Locate the cell with the specified text and output its [X, Y] center coordinate. 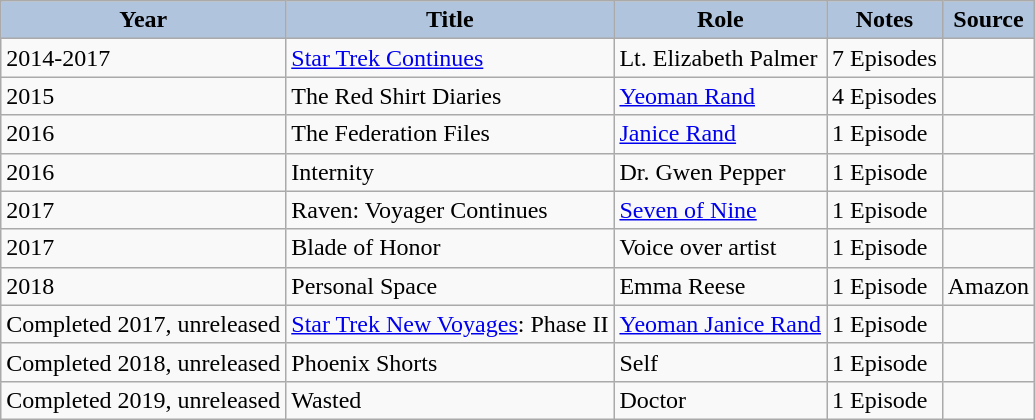
Title [450, 20]
Year [144, 20]
Star Trek New Voyages: Phase II [450, 324]
Notes [885, 20]
Personal Space [450, 286]
Dr. Gwen Pepper [720, 172]
2015 [144, 96]
Yeoman Rand [720, 96]
Janice Rand [720, 134]
Phoenix Shorts [450, 362]
Lt. Elizabeth Palmer [720, 58]
Star Trek Continues [450, 58]
Blade of Honor [450, 248]
The Federation Files [450, 134]
Emma Reese [720, 286]
Internity [450, 172]
Doctor [720, 400]
4 Episodes [885, 96]
Raven: Voyager Continues [450, 210]
7 Episodes [885, 58]
Completed 2019, unreleased [144, 400]
Self [720, 362]
Role [720, 20]
Completed 2018, unreleased [144, 362]
Completed 2017, unreleased [144, 324]
Seven of Nine [720, 210]
Voice over artist [720, 248]
Amazon [988, 286]
The Red Shirt Diaries [450, 96]
2014-2017 [144, 58]
2018 [144, 286]
Wasted [450, 400]
Yeoman Janice Rand [720, 324]
Source [988, 20]
